Identify which cell holds the provided text, then report its (x, y) central coordinate. 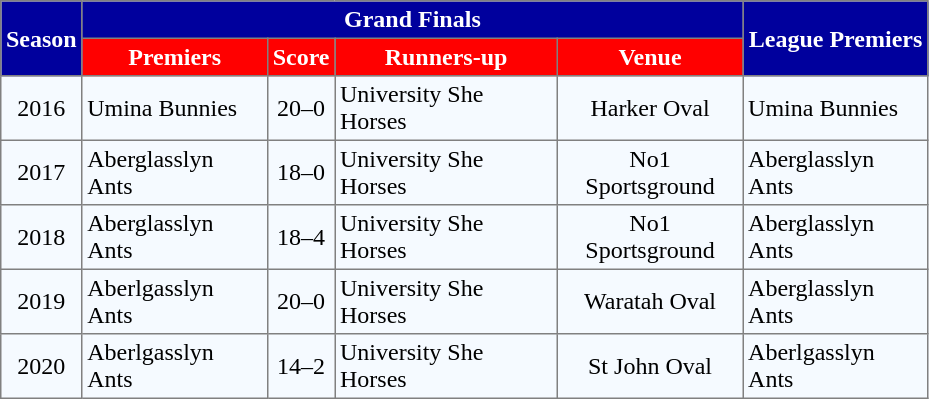
Venue (650, 57)
Harker Oval (650, 108)
Premiers (174, 57)
2019 (42, 301)
Season (42, 38)
2020 (42, 366)
14–2 (300, 366)
St John Oval (650, 366)
2018 (42, 237)
Grand Finals (412, 20)
2017 (42, 172)
Runners-up (446, 57)
Waratah Oval (650, 301)
League Premiers (836, 38)
18–4 (300, 237)
2016 (42, 108)
18–0 (300, 172)
Score (300, 57)
